Provide the (x, y) coordinate of the cell's center where the given text is located.  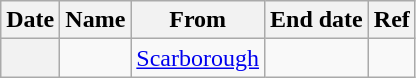
Ref (392, 20)
Scarborough (198, 58)
Name (96, 20)
From (198, 20)
End date (317, 20)
Date (30, 20)
